Return the [X, Y] coordinate for the center point of the cell that contains the specified text.  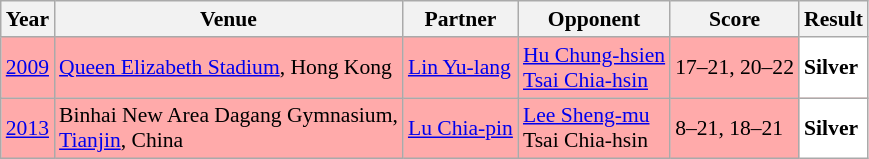
Score [734, 19]
Lu Chia-pin [460, 128]
Hu Chung-hsien Tsai Chia-hsin [594, 68]
Venue [228, 19]
Lin Yu-lang [460, 68]
17–21, 20–22 [734, 68]
Opponent [594, 19]
Result [834, 19]
2013 [28, 128]
8–21, 18–21 [734, 128]
Lee Sheng-mu Tsai Chia-hsin [594, 128]
Year [28, 19]
Binhai New Area Dagang Gymnasium,Tianjin, China [228, 128]
Queen Elizabeth Stadium, Hong Kong [228, 68]
Partner [460, 19]
2009 [28, 68]
